Scan for the cell matching the given text and deliver its [X, Y] coordinate at center. 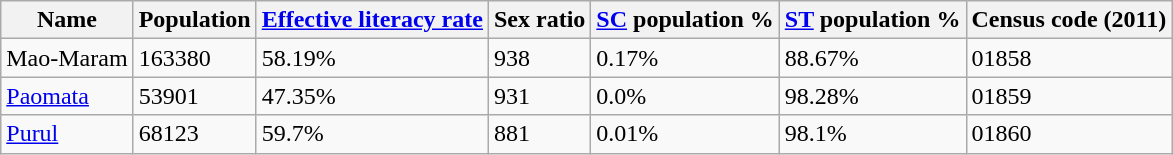
938 [539, 58]
881 [539, 134]
68123 [194, 134]
01859 [1069, 96]
Effective literacy rate [372, 20]
53901 [194, 96]
47.35% [372, 96]
0.0% [685, 96]
ST population % [872, 20]
01860 [1069, 134]
Paomata [67, 96]
58.19% [372, 58]
98.28% [872, 96]
Sex ratio [539, 20]
98.1% [872, 134]
Purul [67, 134]
0.01% [685, 134]
Mao-Maram [67, 58]
Name [67, 20]
163380 [194, 58]
0.17% [685, 58]
01858 [1069, 58]
59.7% [372, 134]
88.67% [872, 58]
Population [194, 20]
931 [539, 96]
Census code (2011) [1069, 20]
SC population % [685, 20]
